Extract the (X, Y) coordinate from the center of the cell holding the provided text.  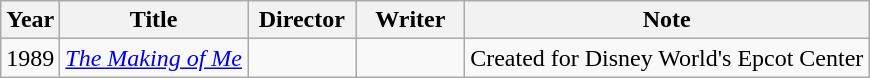
Director (302, 20)
1989 (30, 58)
Title (154, 20)
Note (667, 20)
The Making of Me (154, 58)
Writer (410, 20)
Created for Disney World's Epcot Center (667, 58)
Year (30, 20)
